Provide the (x, y) coordinate of the cell's center where the given text is located.  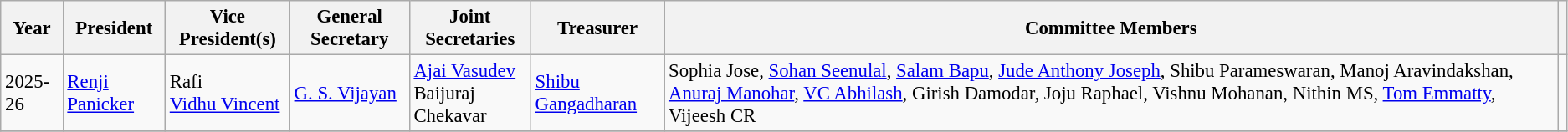
General Secretary (350, 28)
RafiVidhu Vincent (228, 94)
President (114, 28)
Year (32, 28)
G. S. Vijayan (350, 94)
2025-26 (32, 94)
Vice President(s) (228, 28)
Renji Panicker (114, 94)
Committee Members (1111, 28)
Treasurer (597, 28)
Joint Secretaries (470, 28)
Ajai VasudevBaijuraj Chekavar (470, 94)
Shibu Gangadharan (597, 94)
